From the cell containing the given text, extract its center point as (x, y) coordinate. 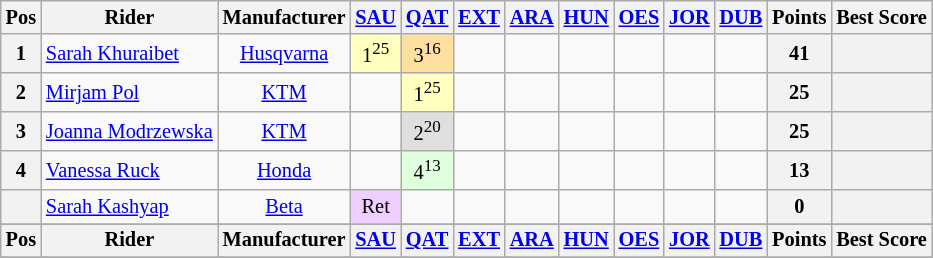
3 (21, 132)
Joanna Modrzewska (130, 132)
Ret (375, 207)
Vanessa Ruck (130, 170)
413 (427, 170)
316 (427, 54)
0 (799, 207)
2 (21, 92)
13 (799, 170)
Honda (284, 170)
1 (21, 54)
220 (427, 132)
Sarah Kashyap (130, 207)
4 (21, 170)
41 (799, 54)
Beta (284, 207)
Mirjam Pol (130, 92)
Husqvarna (284, 54)
Sarah Khuraibet (130, 54)
